Capture the cell that displays the provided text and extract its (x, y) central coordinate. 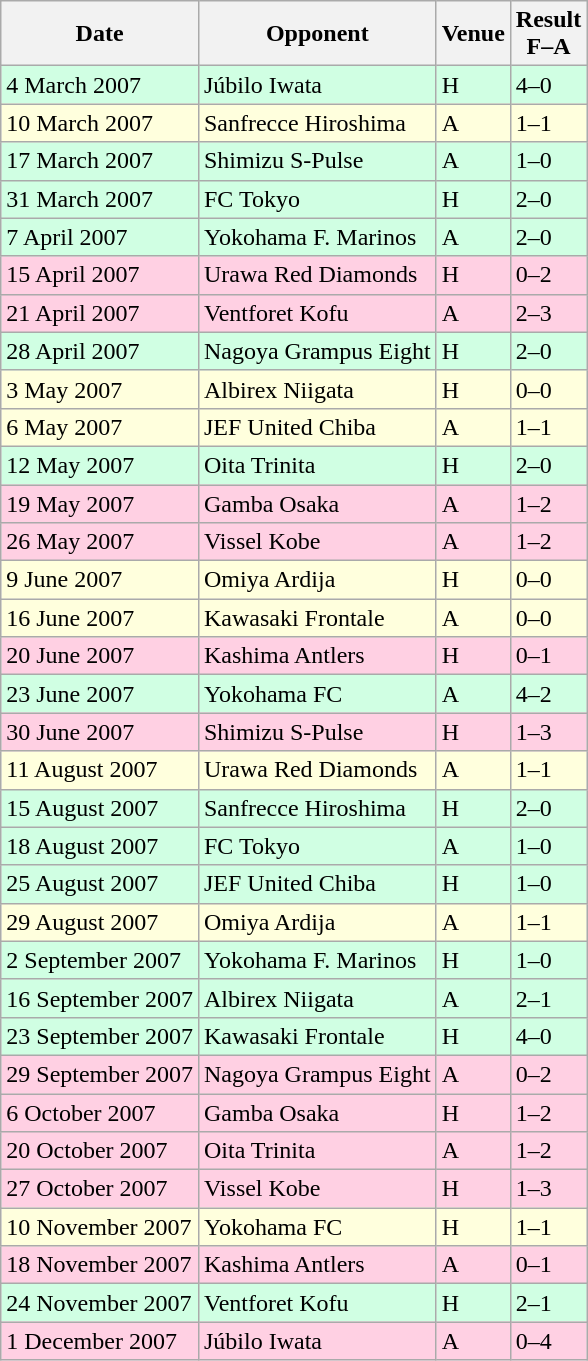
15 August 2007 (100, 808)
11 August 2007 (100, 770)
18 August 2007 (100, 846)
26 May 2007 (100, 542)
ResultF–A (548, 34)
4–2 (548, 694)
Venue (473, 34)
0–4 (548, 1341)
Date (100, 34)
20 June 2007 (100, 656)
9 June 2007 (100, 580)
3 May 2007 (100, 389)
25 August 2007 (100, 884)
19 May 2007 (100, 503)
6 October 2007 (100, 1113)
15 April 2007 (100, 275)
31 March 2007 (100, 199)
20 October 2007 (100, 1151)
4 March 2007 (100, 85)
Opponent (317, 34)
23 September 2007 (100, 1036)
28 April 2007 (100, 351)
2–3 (548, 313)
29 August 2007 (100, 922)
30 June 2007 (100, 732)
12 May 2007 (100, 465)
10 November 2007 (100, 1227)
29 September 2007 (100, 1074)
24 November 2007 (100, 1303)
27 October 2007 (100, 1189)
21 April 2007 (100, 313)
6 May 2007 (100, 427)
10 March 2007 (100, 123)
17 March 2007 (100, 161)
2 September 2007 (100, 960)
18 November 2007 (100, 1265)
7 April 2007 (100, 237)
23 June 2007 (100, 694)
1 December 2007 (100, 1341)
16 September 2007 (100, 998)
16 June 2007 (100, 618)
